Find where the given text appears and provide that cell's center as [X, Y] coordinate. 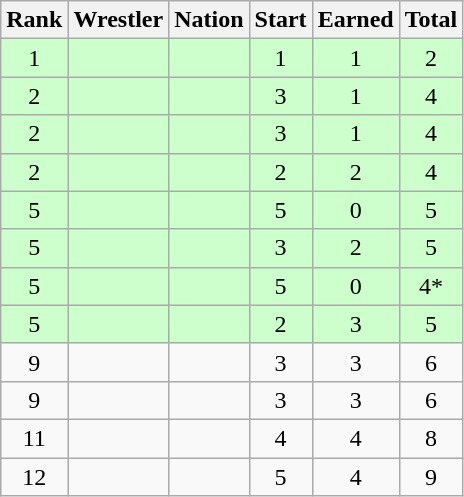
Earned [356, 20]
4* [431, 286]
Wrestler [118, 20]
8 [431, 438]
Rank [34, 20]
Total [431, 20]
11 [34, 438]
12 [34, 477]
Start [280, 20]
Nation [209, 20]
